Return the (x, y) coordinate for the center point of the cell that contains the specified text.  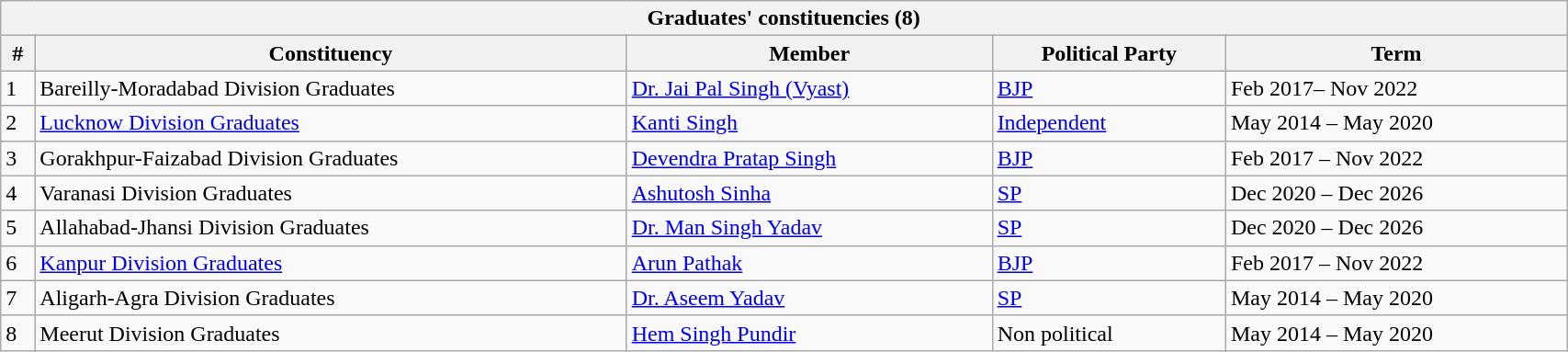
Allahabad-Jhansi Division Graduates (331, 228)
Varanasi Division Graduates (331, 193)
Non political (1109, 333)
Dr. Aseem Yadav (809, 298)
Dr. Jai Pal Singh (Vyast) (809, 88)
Bareilly-Moradabad Division Graduates (331, 88)
Gorakhpur-Faizabad Division Graduates (331, 158)
4 (18, 193)
2 (18, 123)
7 (18, 298)
6 (18, 263)
Term (1396, 53)
Arun Pathak (809, 263)
Ashutosh Sinha (809, 193)
Devendra Pratap Singh (809, 158)
Political Party (1109, 53)
8 (18, 333)
Lucknow Division Graduates (331, 123)
Feb 2017– Nov 2022 (1396, 88)
3 (18, 158)
# (18, 53)
Kanpur Division Graduates (331, 263)
Independent (1109, 123)
5 (18, 228)
Kanti Singh (809, 123)
1 (18, 88)
Hem Singh Pundir (809, 333)
Dr. Man Singh Yadav (809, 228)
Meerut Division Graduates (331, 333)
Member (809, 53)
Aligarh-Agra Division Graduates (331, 298)
Constituency (331, 53)
Graduates' constituencies (8) (784, 18)
